For the text-containing cell, return its midpoint in (X, Y) coordinate format. 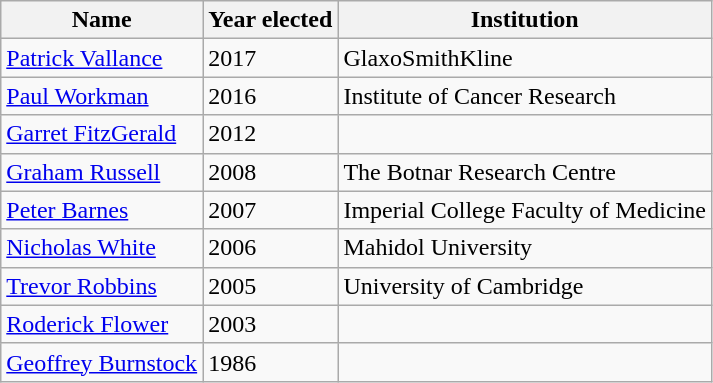
Institute of Cancer Research (525, 96)
Institution (525, 20)
2003 (270, 324)
Peter Barnes (102, 210)
2012 (270, 134)
The Botnar Research Centre (525, 172)
University of Cambridge (525, 286)
Geoffrey Burnstock (102, 362)
Graham Russell (102, 172)
2008 (270, 172)
2006 (270, 248)
2016 (270, 96)
Mahidol University (525, 248)
GlaxoSmithKline (525, 58)
Garret FitzGerald (102, 134)
Imperial College Faculty of Medicine (525, 210)
Paul Workman (102, 96)
2007 (270, 210)
Year elected (270, 20)
Patrick Vallance (102, 58)
2005 (270, 286)
Nicholas White (102, 248)
2017 (270, 58)
Roderick Flower (102, 324)
Trevor Robbins (102, 286)
1986 (270, 362)
Name (102, 20)
